Extract the [x, y] coordinate from the center of the cell holding the provided text.  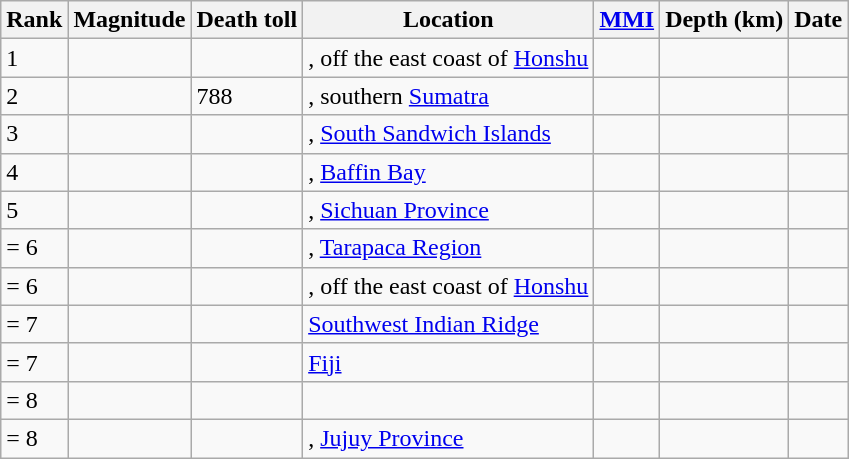
, Baffin Bay [448, 172]
Fiji [448, 362]
, Jujuy Province [448, 438]
2 [34, 96]
, Tarapaca Region [448, 248]
Depth (km) [724, 20]
MMI [627, 20]
Southwest Indian Ridge [448, 324]
1 [34, 58]
4 [34, 172]
5 [34, 210]
3 [34, 134]
, Sichuan Province [448, 210]
, southern Sumatra [448, 96]
Date [818, 20]
, South Sandwich Islands [448, 134]
788 [247, 96]
Rank [34, 20]
Magnitude [130, 20]
Location [448, 20]
Death toll [247, 20]
